Find where the given text appears and provide that cell's center as [x, y] coordinate. 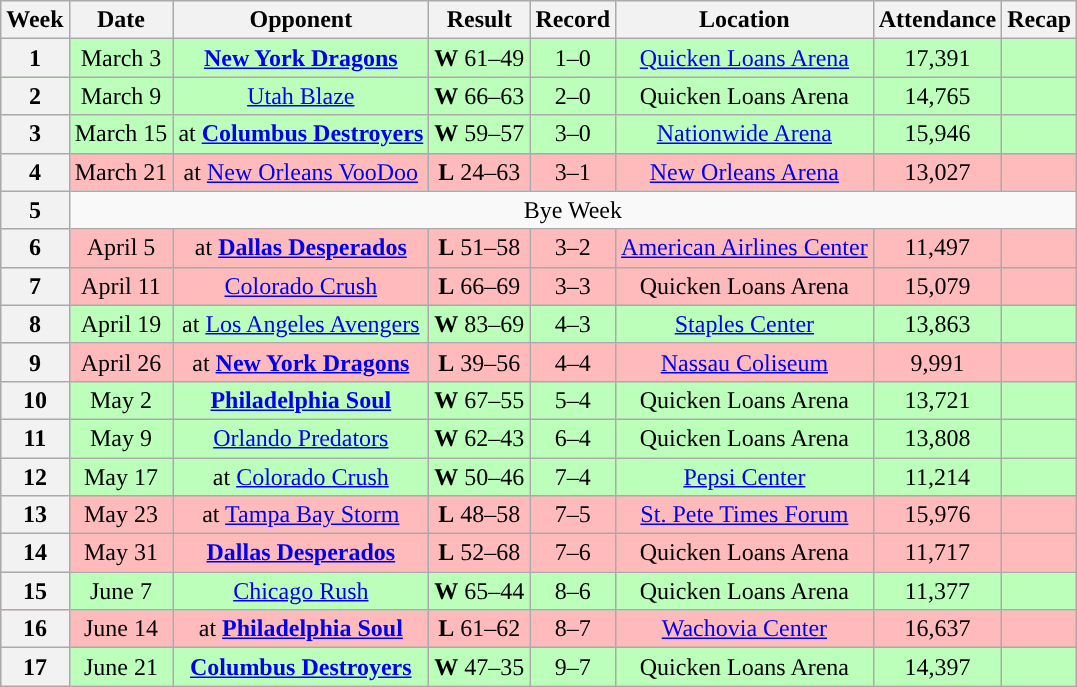
May 9 [121, 438]
4–3 [573, 324]
May 23 [121, 515]
Utah Blaze [301, 96]
7–6 [573, 553]
April 19 [121, 324]
New Orleans Arena [745, 172]
14,397 [937, 667]
L 52–68 [480, 553]
5–4 [573, 400]
10 [35, 400]
1–0 [573, 58]
17 [35, 667]
6–4 [573, 438]
Result [480, 20]
June 7 [121, 591]
W 66–63 [480, 96]
9,991 [937, 362]
14,765 [937, 96]
W 62–43 [480, 438]
May 2 [121, 400]
13,863 [937, 324]
W 83–69 [480, 324]
14 [35, 553]
April 26 [121, 362]
March 3 [121, 58]
5 [35, 210]
11,377 [937, 591]
15,946 [937, 134]
7 [35, 286]
W 59–57 [480, 134]
6 [35, 248]
9 [35, 362]
New York Dragons [301, 58]
at Philadelphia Soul [301, 629]
April 11 [121, 286]
11,717 [937, 553]
L 48–58 [480, 515]
2 [35, 96]
L 51–58 [480, 248]
3–0 [573, 134]
13,808 [937, 438]
W 61–49 [480, 58]
W 67–55 [480, 400]
at Los Angeles Avengers [301, 324]
Columbus Destroyers [301, 667]
L 24–63 [480, 172]
Nationwide Arena [745, 134]
June 14 [121, 629]
March 9 [121, 96]
Philadelphia Soul [301, 400]
at New York Dragons [301, 362]
16 [35, 629]
Bye Week [573, 210]
W 50–46 [480, 477]
3–1 [573, 172]
St. Pete Times Forum [745, 515]
3 [35, 134]
Orlando Predators [301, 438]
Nassau Coliseum [745, 362]
Attendance [937, 20]
May 17 [121, 477]
11 [35, 438]
12 [35, 477]
May 31 [121, 553]
at Colorado Crush [301, 477]
9–7 [573, 667]
13,027 [937, 172]
at Dallas Desperados [301, 248]
American Airlines Center [745, 248]
L 39–56 [480, 362]
L 61–62 [480, 629]
Pepsi Center [745, 477]
11,497 [937, 248]
13 [35, 515]
Wachovia Center [745, 629]
Opponent [301, 20]
L 66–69 [480, 286]
Record [573, 20]
W 47–35 [480, 667]
Chicago Rush [301, 591]
March 21 [121, 172]
2–0 [573, 96]
Dallas Desperados [301, 553]
8–7 [573, 629]
11,214 [937, 477]
15,079 [937, 286]
Location [745, 20]
W 65–44 [480, 591]
4 [35, 172]
1 [35, 58]
at New Orleans VooDoo [301, 172]
3–2 [573, 248]
June 21 [121, 667]
4–4 [573, 362]
April 5 [121, 248]
Week [35, 20]
16,637 [937, 629]
at Columbus Destroyers [301, 134]
7–4 [573, 477]
Recap [1040, 20]
8–6 [573, 591]
17,391 [937, 58]
3–3 [573, 286]
Date [121, 20]
15 [35, 591]
7–5 [573, 515]
March 15 [121, 134]
Staples Center [745, 324]
15,976 [937, 515]
8 [35, 324]
at Tampa Bay Storm [301, 515]
13,721 [937, 400]
Colorado Crush [301, 286]
